Output the [X, Y] coordinate of the center of the cell containing the given text.  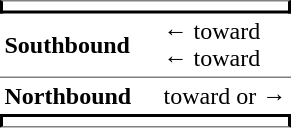
Southbound [80, 46]
Northbound [80, 95]
toward or → [225, 95]
← toward ← toward [225, 46]
